Locate the cell with the specified text and output its (x, y) center coordinate. 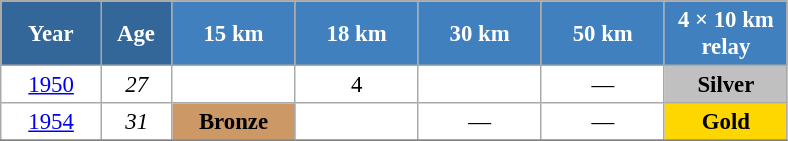
Gold (726, 122)
27 (136, 85)
50 km (602, 34)
4 × 10 km relay (726, 34)
15 km (234, 34)
Bronze (234, 122)
1954 (52, 122)
1950 (52, 85)
30 km (480, 34)
Silver (726, 85)
Year (52, 34)
18 km (356, 34)
Age (136, 34)
31 (136, 122)
4 (356, 85)
